Find where the given text appears and provide that cell's center as [X, Y] coordinate. 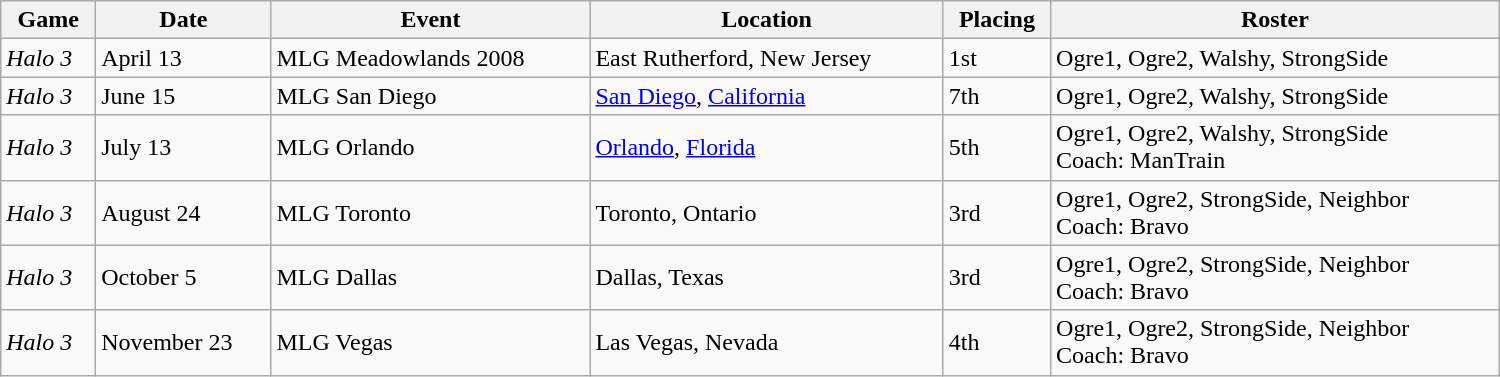
MLG Meadowlands 2008 [430, 58]
7th [996, 96]
Placing [996, 20]
Ogre1, Ogre2, Walshy, StrongSide Coach: ManTrain [1276, 148]
East Rutherford, New Jersey [766, 58]
Toronto, Ontario [766, 212]
October 5 [184, 278]
Date [184, 20]
April 13 [184, 58]
MLG Orlando [430, 148]
August 24 [184, 212]
San Diego, California [766, 96]
Las Vegas, Nevada [766, 342]
4th [996, 342]
July 13 [184, 148]
MLG San Diego [430, 96]
Dallas, Texas [766, 278]
MLG Vegas [430, 342]
MLG Toronto [430, 212]
Orlando, Florida [766, 148]
June 15 [184, 96]
Event [430, 20]
1st [996, 58]
5th [996, 148]
MLG Dallas [430, 278]
Roster [1276, 20]
Location [766, 20]
November 23 [184, 342]
Game [48, 20]
